Return the [X, Y] coordinate for the center point of the cell that contains the specified text.  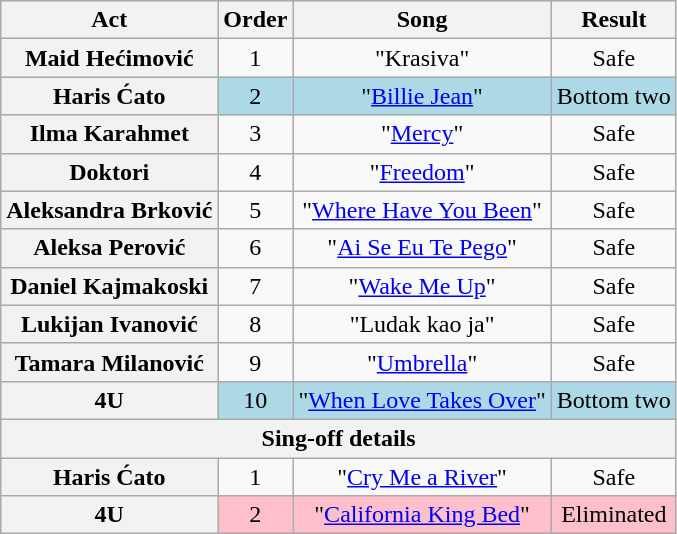
"Freedom" [422, 172]
"Umbrella" [422, 362]
Ilma Karahmet [110, 134]
Tamara Milanović [110, 362]
Song [422, 20]
"Krasiva" [422, 58]
10 [256, 400]
"Wake Me Up" [422, 286]
"Billie Jean" [422, 96]
"Cry Me a River" [422, 477]
5 [256, 210]
9 [256, 362]
Aleksa Perović [110, 248]
Maid Hećimović [110, 58]
Aleksandra Brković [110, 210]
"Mercy" [422, 134]
Act [110, 20]
"Ludak kao ja" [422, 324]
4 [256, 172]
"Where Have You Been" [422, 210]
6 [256, 248]
Eliminated [614, 515]
3 [256, 134]
"California King Bed" [422, 515]
8 [256, 324]
Result [614, 20]
7 [256, 286]
Daniel Kajmakoski [110, 286]
"Ai Se Eu Te Pego" [422, 248]
Sing-off details [339, 438]
Doktori [110, 172]
Lukijan Ivanović [110, 324]
Order [256, 20]
"When Love Takes Over" [422, 400]
